Search for the cell housing the specified text and yield its (X, Y) center coordinate. 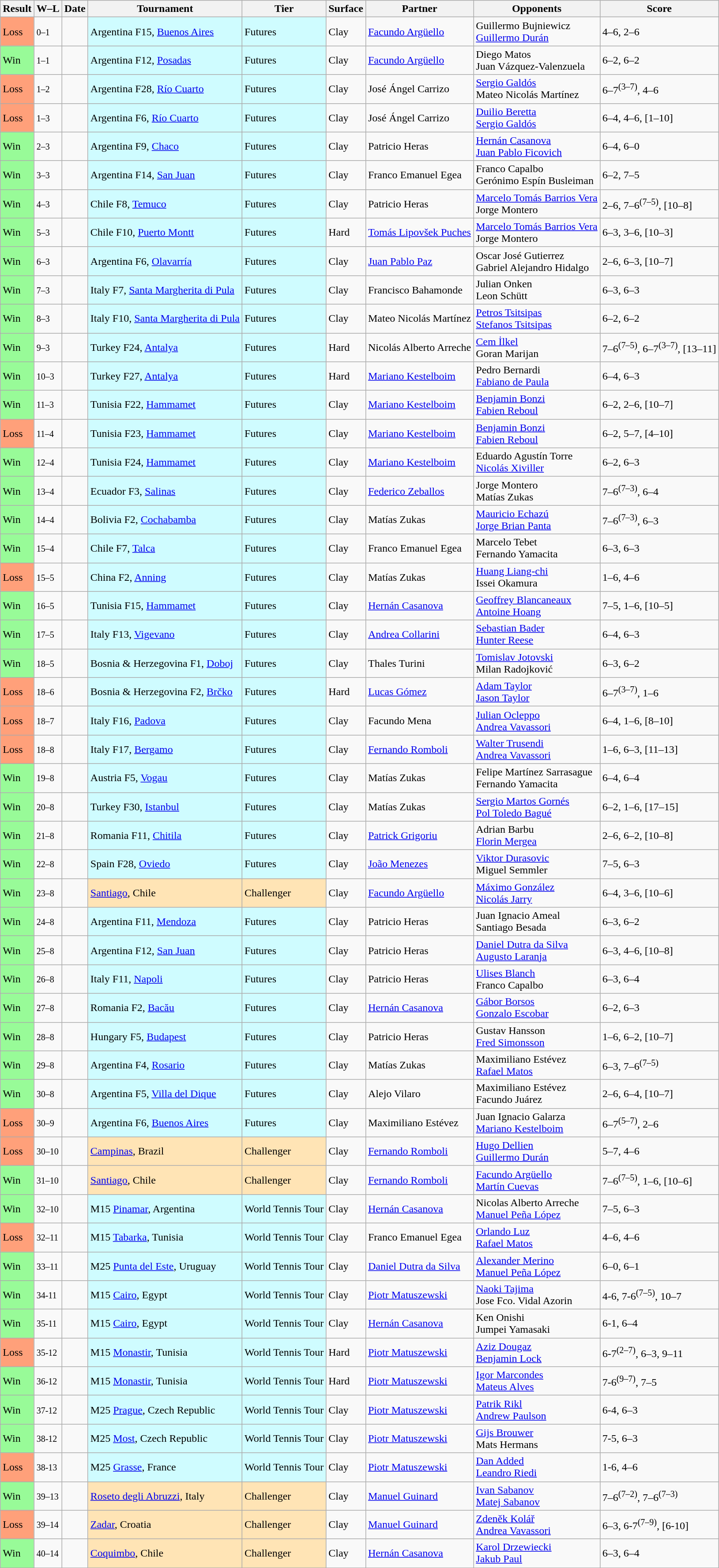
Julian Ocleppo Andrea Vavassori (537, 720)
Jorge Montero Matías Zukas (537, 491)
Argentina F28, Río Cuarto (165, 89)
1–3 (48, 117)
Huang Liang-chi Issei Okamura (537, 577)
7-5, 6–3 (659, 1439)
20–8 (48, 807)
15–5 (48, 577)
6–4, 1–6, [8–10] (659, 720)
Felipe Martínez Sarrasague Fernando Yamacita (537, 778)
Aziz Dougaz Benjamin Lock (537, 1352)
Marcelo Tebet Fernando Yamacita (537, 548)
Campinas, Brazil (165, 1151)
19–8 (48, 778)
7–6(7–5), 1–6, [10–6] (659, 1180)
M25 Prague, Czech Republic (165, 1410)
30–10 (48, 1151)
Tier (284, 9)
6–3, 4–6, [10–8] (659, 951)
Score (659, 9)
Sergio Galdós Mateo Nicolás Martínez (537, 89)
18–6 (48, 692)
40–14 (48, 1553)
Dan Added Leandro Riedi (537, 1467)
Facundo Argüello Martín Cuevas (537, 1180)
Facundo Mena (419, 720)
18–5 (48, 663)
Maximiliano Estévez Rafael Matos (537, 1065)
Chile F7, Talca (165, 548)
Julian Onken Leon Schütt (537, 290)
7–6(7–3), 6–3 (659, 520)
6–4, 6–0 (659, 147)
Hernán Casanova Juan Pablo Ficovich (537, 147)
2–6, 6–2, [10–8] (659, 836)
7–5, 1–6, [10–5] (659, 605)
1–2 (48, 89)
27–8 (48, 1008)
11–4 (48, 433)
12–4 (48, 463)
Italy F7, Santa Margherita di Pula (165, 290)
Geoffrey Blancaneaux Antoine Hoang (537, 605)
Gábor Borsos Gonzalo Escobar (537, 1008)
16–5 (48, 605)
Partner (419, 9)
Turkey F27, Antalya (165, 376)
1–6, 6–2, [10–7] (659, 1036)
5–7, 4–6 (659, 1151)
6–7(5–7), 2–6 (659, 1123)
M15 Pinamar, Argentina (165, 1208)
Date (75, 9)
Karol Drzewiecki Jakub Paul (537, 1553)
Sebastian Bader Hunter Reese (537, 635)
Ulises Blanch Franco Capalbo (537, 979)
Patrik Rikl Andrew Paulson (537, 1410)
Cem İlkel Goran Marijan (537, 347)
Hungary F5, Budapest (165, 1036)
6–2, 1–6, [17–15] (659, 807)
6–4, 6–4 (659, 778)
1–6, 6–3, [11–13] (659, 749)
Argentina F14, San Juan (165, 175)
6–4, 3–6, [10–6] (659, 893)
39–13 (48, 1496)
7-6(9–7), 7–5 (659, 1381)
Maximiliano Estévez (419, 1123)
Coquimbo, Chile (165, 1553)
32–11 (48, 1237)
6–2, 5–7, [4–10] (659, 433)
6–2, 2–6, [10–7] (659, 405)
Juan Ignacio Ameal Santiago Besada (537, 921)
Argentina F6, Río Cuarto (165, 117)
Hugo Dellien Guillermo Durán (537, 1151)
34-11 (48, 1295)
4–6, 2–6 (659, 32)
29–8 (48, 1065)
Orlando Luz Rafael Matos (537, 1237)
Bolivia F2, Cochabamba (165, 520)
6-4, 6–3 (659, 1410)
Tunisia F24, Hammamet (165, 463)
Italy F10, Santa Margherita di Pula (165, 319)
Alejo Vilaro (419, 1094)
Argentina F5, Villa del Dique (165, 1094)
W–L (48, 9)
25–8 (48, 951)
Austria F5, Vogau (165, 778)
Ken Onishi Jumpei Yamasaki (537, 1324)
18–7 (48, 720)
Italy F16, Padova (165, 720)
M15 Tabarka, Tunisia (165, 1237)
Thales Turini (419, 663)
13–4 (48, 491)
9–3 (48, 347)
Guillermo Bujniewicz Guillermo Durán (537, 32)
Result (17, 9)
Mauricio Echazú Jorge Brian Panta (537, 520)
Eduardo Agustín Torre Nicolás Xiviller (537, 463)
M25 Punta del Este, Uruguay (165, 1266)
1–1 (48, 60)
23–8 (48, 893)
Ivan Sabanov Matej Sabanov (537, 1496)
Romania F11, Chitila (165, 836)
Turkey F24, Antalya (165, 347)
China F2, Anning (165, 577)
Igor Marcondes Mateus Alves (537, 1381)
37-12 (48, 1410)
Viktor Durasovic Miguel Semmler (537, 864)
Zdeněk Kolář Andrea Vavassori (537, 1524)
Andrea Collarini (419, 635)
Italy F11, Napoli (165, 979)
Adrian Barbu Florin Mergea (537, 836)
Juan Ignacio Galarza Mariano Kestelboim (537, 1123)
Opponents (537, 9)
7–3 (48, 290)
30–8 (48, 1094)
Tunisia F23, Hammamet (165, 433)
Chile F8, Temuco (165, 204)
22–8 (48, 864)
17–5 (48, 635)
10–3 (48, 376)
Adam Taylor Jason Taylor (537, 692)
7–6(7–3), 6–4 (659, 491)
Juan Pablo Paz (419, 261)
6–7(3–7), 4–6 (659, 89)
4–3 (48, 204)
Diego Matos Juan Vázquez-Valenzuela (537, 60)
30–9 (48, 1123)
28–8 (48, 1036)
Sergio Martos Gornés Pol Toledo Bagué (537, 807)
Daniel Dutra da Silva (419, 1266)
26–8 (48, 979)
Argentina F9, Chaco (165, 147)
Italy F17, Bergamo (165, 749)
Italy F13, Vigevano (165, 635)
14–4 (48, 520)
Bosnia & Herzegovina F1, Doboj (165, 663)
Turkey F30, Istanbul (165, 807)
João Menezes (419, 864)
21–8 (48, 836)
Oscar José Gutierrez Gabriel Alejandro Hidalgo (537, 261)
35-11 (48, 1324)
Tournament (165, 9)
Tunisia F22, Hammamet (165, 405)
Walter Trusendi Andrea Vavassori (537, 749)
35-12 (48, 1352)
Petros Tsitsipas Stefanos Tsitsipas (537, 319)
Argentina F6, Buenos Aires (165, 1123)
0–1 (48, 32)
2–3 (48, 147)
Nicolás Alberto Arreche (419, 347)
2–6, 6–4, [10–7] (659, 1094)
Francisco Bahamonde (419, 290)
33–11 (48, 1266)
Roseto degli Abruzzi, Italy (165, 1496)
M25 Most, Czech Republic (165, 1439)
6–3, 7–6(7–5) (659, 1065)
Franco Capalbo Gerónimo Espín Busleiman (537, 175)
39–14 (48, 1524)
2–6, 7–6(7–5), [10–8] (659, 204)
18–8 (48, 749)
Duilio Beretta Sergio Galdós (537, 117)
Spain F28, Oviedo (165, 864)
Tomislav Jotovski Milan Radojković (537, 663)
6-1, 6–4 (659, 1324)
7–6(7–5), 6–7(3–7), [13–11] (659, 347)
Daniel Dutra da Silva Augusto Laranja (537, 951)
Argentina F6, Olavarría (165, 261)
Ecuador F3, Salinas (165, 491)
6–3 (48, 261)
38-13 (48, 1467)
3–3 (48, 175)
6–0, 6–1 (659, 1266)
24–8 (48, 921)
4–6, 4–6 (659, 1237)
Chile F10, Puerto Montt (165, 232)
Gustav Hansson Fred Simonsson (537, 1036)
Gijs Brouwer Mats Hermans (537, 1439)
2–6, 6–3, [10–7] (659, 261)
1-6, 4–6 (659, 1467)
11–3 (48, 405)
Naoki Tajima Jose Fco. Vidal Azorin (537, 1295)
Romania F2, Bacău (165, 1008)
Bosnia & Herzegovina F2, Brčko (165, 692)
31–10 (48, 1180)
4-6, 7-6(7–5), 10–7 (659, 1295)
38-12 (48, 1439)
Máximo González Nicolás Jarry (537, 893)
Tunisia F15, Hammamet (165, 605)
Argentina F12, San Juan (165, 951)
8–3 (48, 319)
6–3, 6-7(7–9), [6-10] (659, 1524)
Tomás Lipovšek Puches (419, 232)
Surface (346, 9)
M25 Grasse, France (165, 1467)
36-12 (48, 1381)
Lucas Gómez (419, 692)
Mateo Nicolás Martínez (419, 319)
Pedro Bernardi Fabiano de Paula (537, 376)
Zadar, Croatia (165, 1524)
Alexander Merino Manuel Peña López (537, 1266)
Argentina F12, Posadas (165, 60)
5–3 (48, 232)
Argentina F4, Rosario (165, 1065)
Federico Zeballos (419, 491)
6–4, 4–6, [1–10] (659, 117)
1–6, 4–6 (659, 577)
Argentina F11, Mendoza (165, 921)
6–2, 7–5 (659, 175)
6–7(3–7), 1–6 (659, 692)
15–4 (48, 548)
Patrick Grigoriu (419, 836)
Argentina F15, Buenos Aires (165, 32)
7–6(7–2), 7–6(7–3) (659, 1496)
Nicolas Alberto Arreche Manuel Peña López (537, 1208)
6–3, 3–6, [10–3] (659, 232)
Maximiliano Estévez Facundo Juárez (537, 1094)
6-7(2–7), 6–3, 9–11 (659, 1352)
32–10 (48, 1208)
